Provide the (X, Y) coordinate of the cell's center where the given text is located.  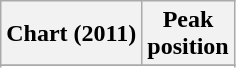
Peakposition (188, 34)
Chart (2011) (72, 34)
